Find where the given text appears and provide that cell's center as [X, Y] coordinate. 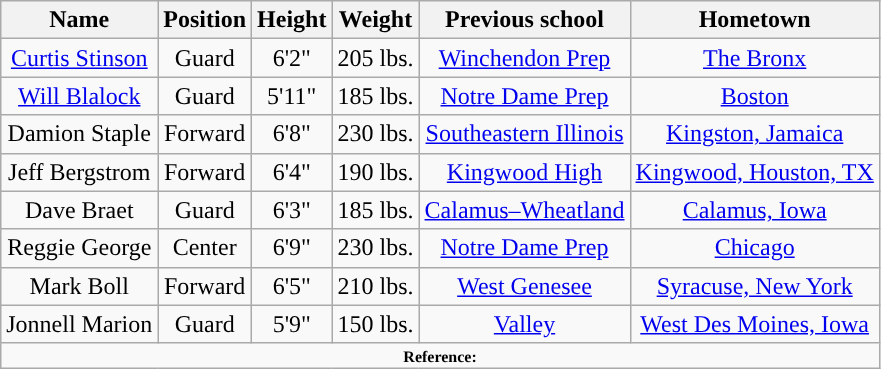
Dave Braet [80, 210]
Will Blalock [80, 96]
Damion Staple [80, 134]
Southeastern Illinois [524, 134]
West Genesee [524, 286]
150 lbs. [376, 324]
Center [205, 248]
Chicago [754, 248]
Calamus, Iowa [754, 210]
6'4" [292, 172]
5'11" [292, 96]
Position [205, 20]
Winchendon Prep [524, 58]
Calamus–Wheatland [524, 210]
Hometown [754, 20]
205 lbs. [376, 58]
Valley [524, 324]
Height [292, 20]
Syracuse, New York [754, 286]
Kingwood, Houston, TX [754, 172]
Reggie George [80, 248]
Reference: [440, 355]
Weight [376, 20]
West Des Moines, Iowa [754, 324]
6'3" [292, 210]
Boston [754, 96]
6'5" [292, 286]
210 lbs. [376, 286]
6'2" [292, 58]
Name [80, 20]
Curtis Stinson [80, 58]
Previous school [524, 20]
5'9" [292, 324]
6'8" [292, 134]
Mark Boll [80, 286]
Kingston, Jamaica [754, 134]
Jonnell Marion [80, 324]
The Bronx [754, 58]
Kingwood High [524, 172]
Jeff Bergstrom [80, 172]
6'9" [292, 248]
190 lbs. [376, 172]
